Return (X, Y) of the center of cell containing provided text 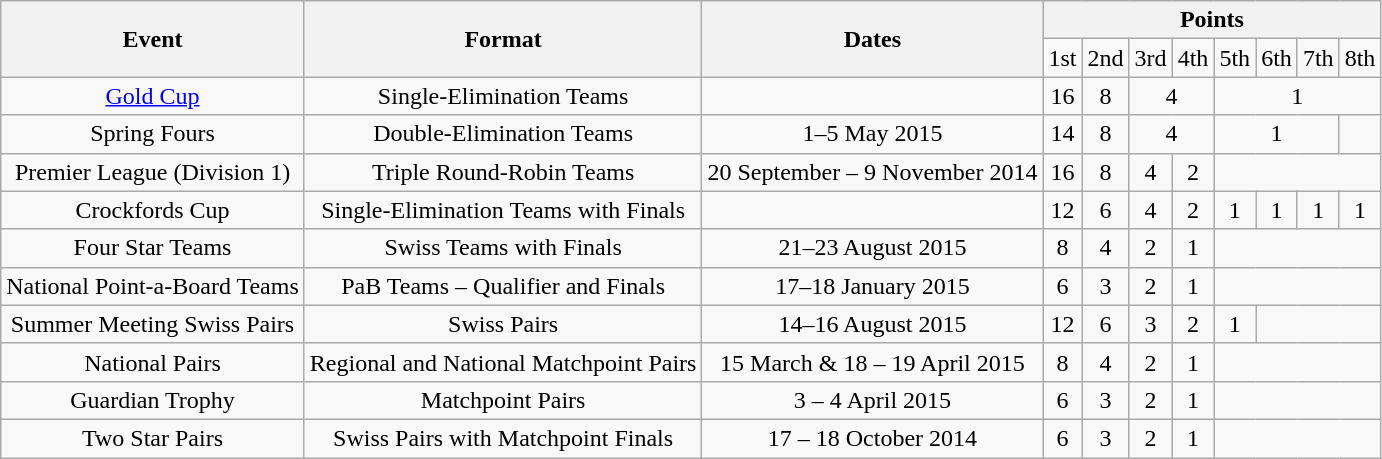
14–16 August 2015 (872, 324)
8th (1360, 58)
PaB Teams – Qualifier and Finals (503, 286)
3 – 4 April 2015 (872, 400)
Guardian Trophy (153, 400)
17 – 18 October 2014 (872, 438)
1–5 May 2015 (872, 134)
5th (1235, 58)
Event (153, 39)
Points (1212, 20)
Single-Elimination Teams with Finals (503, 210)
17–18 January 2015 (872, 286)
Two Star Pairs (153, 438)
Regional and National Matchpoint Pairs (503, 362)
Spring Fours (153, 134)
Swiss Pairs with Matchpoint Finals (503, 438)
21–23 August 2015 (872, 248)
3rd (1150, 58)
Single-Elimination Teams (503, 96)
Swiss Teams with Finals (503, 248)
1st (1062, 58)
Format (503, 39)
Double-Elimination Teams (503, 134)
20 September – 9 November 2014 (872, 172)
Triple Round-Robin Teams (503, 172)
14 (1062, 134)
15 March & 18 – 19 April 2015 (872, 362)
Four Star Teams (153, 248)
4th (1193, 58)
Swiss Pairs (503, 324)
Premier League (Division 1) (153, 172)
Gold Cup (153, 96)
National Pairs (153, 362)
Crockfords Cup (153, 210)
Matchpoint Pairs (503, 400)
2nd (1106, 58)
National Point-a-Board Teams (153, 286)
6th (1277, 58)
Dates (872, 39)
7th (1318, 58)
Summer Meeting Swiss Pairs (153, 324)
